From the cell containing the given text, extract its center point as (X, Y) coordinate. 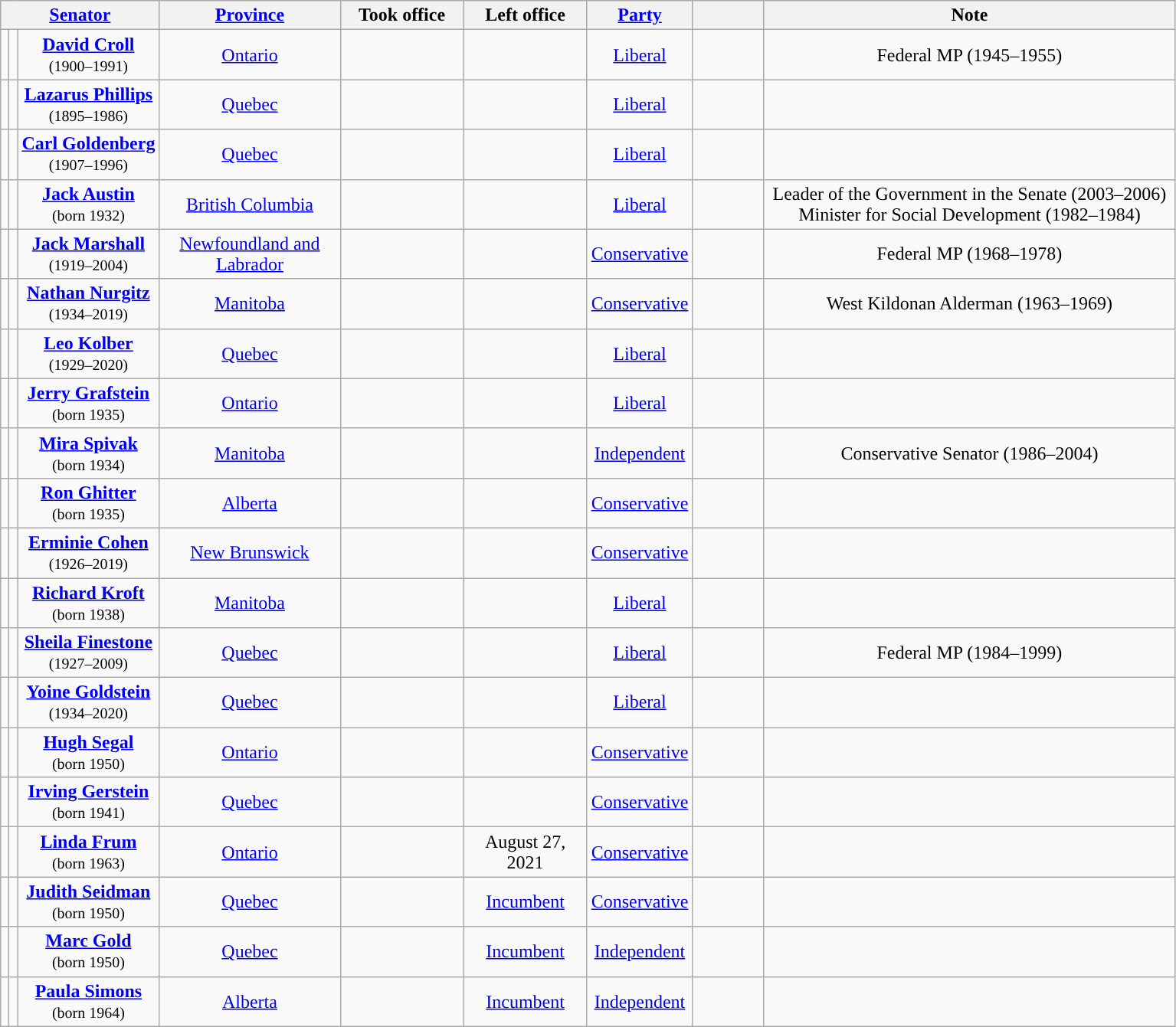
Newfoundland and Labrador (250, 254)
Erminie Cohen(1926–2019) (89, 553)
Mira Spivak(born 1934) (89, 453)
British Columbia (250, 204)
Paula Simons(born 1964) (89, 1002)
West Kildonan Alderman (1963–1969) (969, 303)
Federal MP (1984–1999) (969, 653)
Leo Kolber(1929–2020) (89, 354)
Sheila Finestone(1927–2009) (89, 653)
Note (969, 15)
Province (250, 15)
Lazarus Phillips(1895–1986) (89, 104)
Judith Seidman(born 1950) (89, 902)
Senator (80, 15)
Linda Frum(born 1963) (89, 852)
Left office (526, 15)
Richard Kroft(born 1938) (89, 602)
Jack Marshall(1919–2004) (89, 254)
Nathan Nurgitz(1934–2019) (89, 303)
Party (640, 15)
Yoine Goldstein(1934–2020) (89, 703)
Marc Gold(born 1950) (89, 951)
Federal MP (1945–1955) (969, 55)
Leader of the Government in the Senate (2003–2006)Minister for Social Development (1982–1984) (969, 204)
Conservative Senator (1986–2004) (969, 453)
Took office (401, 15)
August 27, 2021 (526, 852)
Hugh Segal(born 1950) (89, 752)
Ron Ghitter(born 1935) (89, 502)
New Brunswick (250, 553)
David Croll(1900–1991) (89, 55)
Carl Goldenberg(1907–1996) (89, 155)
Irving Gerstein(born 1941) (89, 803)
Jack Austin(born 1932) (89, 204)
Jerry Grafstein(born 1935) (89, 403)
Federal MP (1968–1978) (969, 254)
